Pinpoint the cell where the given text exists, returning its (X, Y) midpoint coordinate. 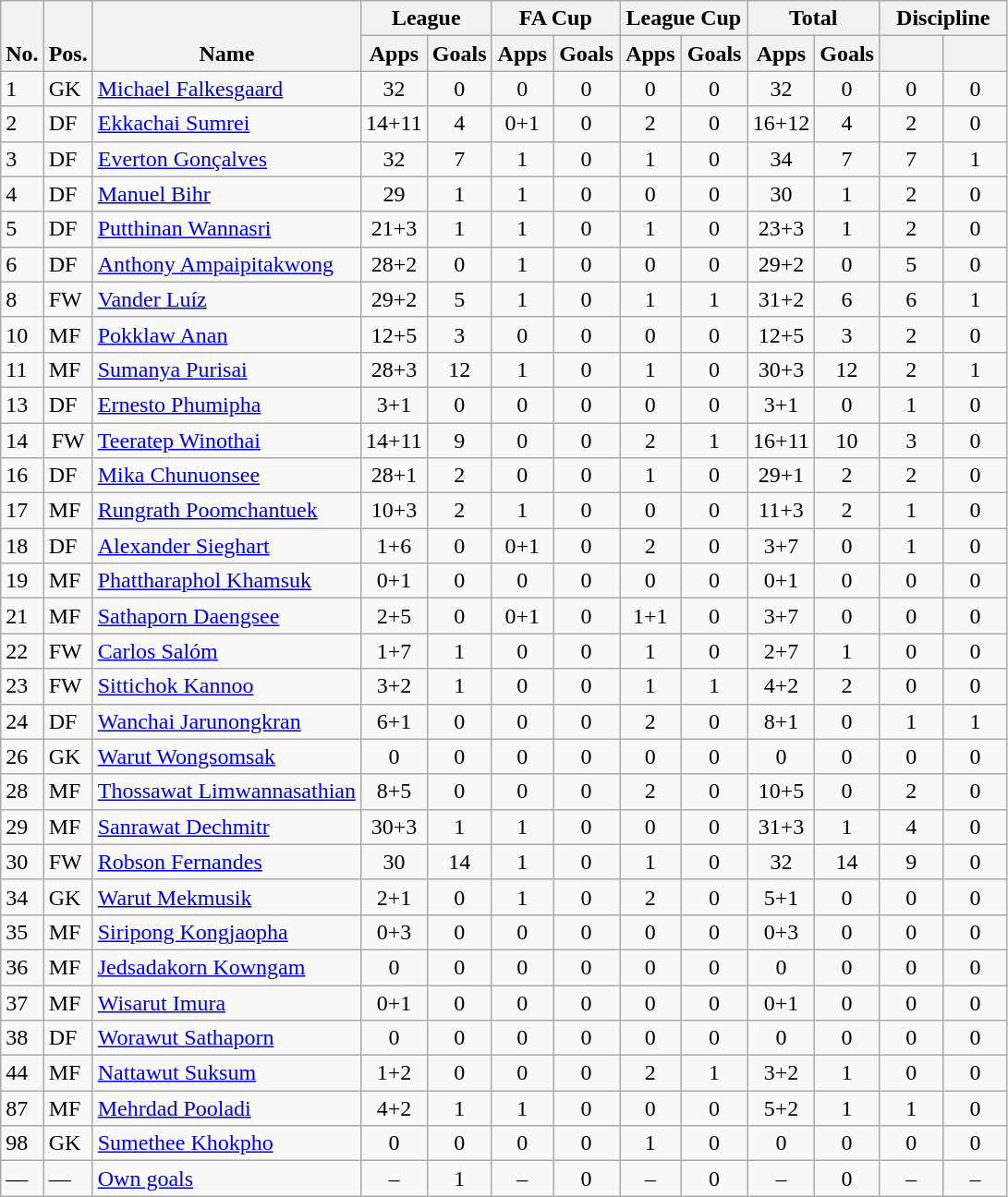
Anthony Ampaipitakwong (226, 264)
16 (22, 476)
8+5 (395, 792)
Ernesto Phumipha (226, 405)
Everton Gonçalves (226, 159)
1+7 (395, 651)
Alexander Sieghart (226, 546)
Pokklaw Anan (226, 334)
1+6 (395, 546)
16+12 (782, 124)
Sittichok Kannoo (226, 686)
Putthinan Wannasri (226, 229)
Sathaporn Daengsee (226, 616)
Mehrdad Pooladi (226, 1108)
10+5 (782, 792)
Michael Falkesgaard (226, 89)
Carlos Salóm (226, 651)
8+1 (782, 721)
Worawut Sathaporn (226, 1038)
Sanrawat Dechmitr (226, 827)
36 (22, 967)
31+2 (782, 299)
Pos. (68, 36)
Robson Fernandes (226, 862)
Teeratep Winothai (226, 441)
18 (22, 546)
26 (22, 756)
Mika Chunuonsee (226, 476)
87 (22, 1108)
Siripong Kongjaopha (226, 932)
No. (22, 36)
35 (22, 932)
1+2 (395, 1073)
Thossawat Limwannasathian (226, 792)
98 (22, 1143)
11+3 (782, 511)
2+1 (395, 897)
6+1 (395, 721)
38 (22, 1038)
Sumethee Khokpho (226, 1143)
League (427, 18)
11 (22, 369)
28+2 (395, 264)
21 (22, 616)
16+11 (782, 441)
44 (22, 1073)
31+3 (782, 827)
2+7 (782, 651)
Total (813, 18)
23 (22, 686)
8 (22, 299)
League Cup (684, 18)
Sumanya Purisai (226, 369)
1+1 (650, 616)
Wanchai Jarunongkran (226, 721)
10+3 (395, 511)
Own goals (226, 1179)
Ekkachai Sumrei (226, 124)
28+3 (395, 369)
Warut Wongsomsak (226, 756)
Rungrath Poomchantuek (226, 511)
24 (22, 721)
Nattawut Suksum (226, 1073)
Warut Mekmusik (226, 897)
Name (226, 36)
Manuel Bihr (226, 194)
22 (22, 651)
Jedsadakorn Kowngam (226, 967)
Phattharaphol Khamsuk (226, 581)
FA Cup (556, 18)
17 (22, 511)
28+1 (395, 476)
29+1 (782, 476)
5+2 (782, 1108)
13 (22, 405)
5+1 (782, 897)
21+3 (395, 229)
Vander Luíz (226, 299)
Wisarut Imura (226, 1002)
37 (22, 1002)
23+3 (782, 229)
19 (22, 581)
2+5 (395, 616)
Discipline (942, 18)
28 (22, 792)
